Return the [X, Y] coordinate for the center point of the cell that contains the specified text.  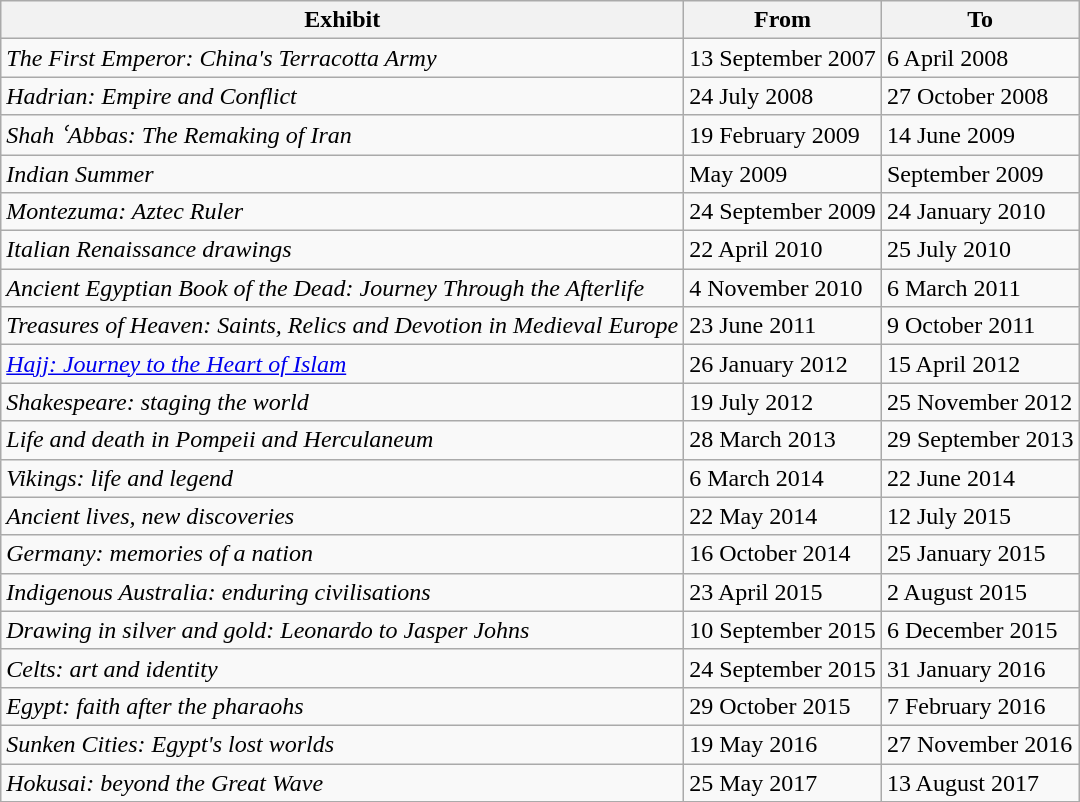
Montezuma: Aztec Ruler [342, 212]
The First Emperor: China's Terracotta Army [342, 58]
Vikings: life and legend [342, 478]
9 October 2011 [980, 326]
From [783, 20]
Egypt: faith after the pharaohs [342, 706]
7 February 2016 [980, 706]
6 March 2014 [783, 478]
29 September 2013 [980, 440]
27 November 2016 [980, 744]
15 April 2012 [980, 364]
14 June 2009 [980, 135]
Ancient lives, new discoveries [342, 516]
22 May 2014 [783, 516]
23 June 2011 [783, 326]
28 March 2013 [783, 440]
23 April 2015 [783, 592]
19 February 2009 [783, 135]
To [980, 20]
24 January 2010 [980, 212]
22 June 2014 [980, 478]
Shah ʿAbbas: The Remaking of Iran [342, 135]
September 2009 [980, 173]
16 October 2014 [783, 554]
24 September 2009 [783, 212]
Hadrian: Empire and Conflict [342, 96]
Exhibit [342, 20]
19 May 2016 [783, 744]
25 January 2015 [980, 554]
Treasures of Heaven: Saints, Relics and Devotion in Medieval Europe [342, 326]
Shakespeare: staging the world [342, 402]
12 July 2015 [980, 516]
24 July 2008 [783, 96]
13 September 2007 [783, 58]
Hokusai: beyond the Great Wave [342, 783]
Indigenous Australia: enduring civilisations [342, 592]
31 January 2016 [980, 668]
25 July 2010 [980, 250]
Drawing in silver and gold: Leonardo to Jasper Johns [342, 630]
Germany: memories of a nation [342, 554]
Celts: art and identity [342, 668]
27 October 2008 [980, 96]
10 September 2015 [783, 630]
26 January 2012 [783, 364]
Hajj: Journey to the Heart of Islam [342, 364]
25 May 2017 [783, 783]
29 October 2015 [783, 706]
6 December 2015 [980, 630]
19 July 2012 [783, 402]
2 August 2015 [980, 592]
24 September 2015 [783, 668]
Ancient Egyptian Book of the Dead: Journey Through the Afterlife [342, 288]
6 March 2011 [980, 288]
Indian Summer [342, 173]
6 April 2008 [980, 58]
22 April 2010 [783, 250]
13 August 2017 [980, 783]
25 November 2012 [980, 402]
May 2009 [783, 173]
Life and death in Pompeii and Herculaneum [342, 440]
4 November 2010 [783, 288]
Sunken Cities: Egypt's lost worlds [342, 744]
Italian Renaissance drawings [342, 250]
